Return (x, y) of the center of cell containing provided text 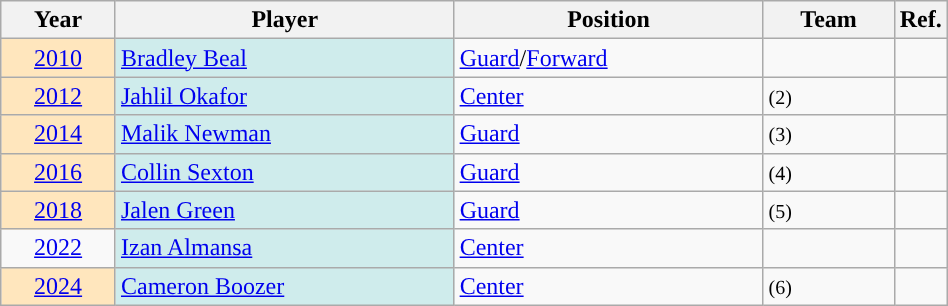
Collin Sexton (284, 172)
Guard/Forward (608, 58)
(2) (828, 96)
2018 (58, 210)
Cameron Boozer (284, 286)
Position (608, 20)
(4) (828, 172)
Year (58, 20)
2014 (58, 134)
(6) (828, 286)
(5) (828, 210)
(3) (828, 134)
Team (828, 20)
2010 (58, 58)
Ref. (920, 20)
2024 (58, 286)
Bradley Beal (284, 58)
Player (284, 20)
2012 (58, 96)
2022 (58, 248)
Izan Almansa (284, 248)
Jahlil Okafor (284, 96)
Malik Newman (284, 134)
2016 (58, 172)
Jalen Green (284, 210)
